Pinpoint the cell where the given text exists, returning its (x, y) midpoint coordinate. 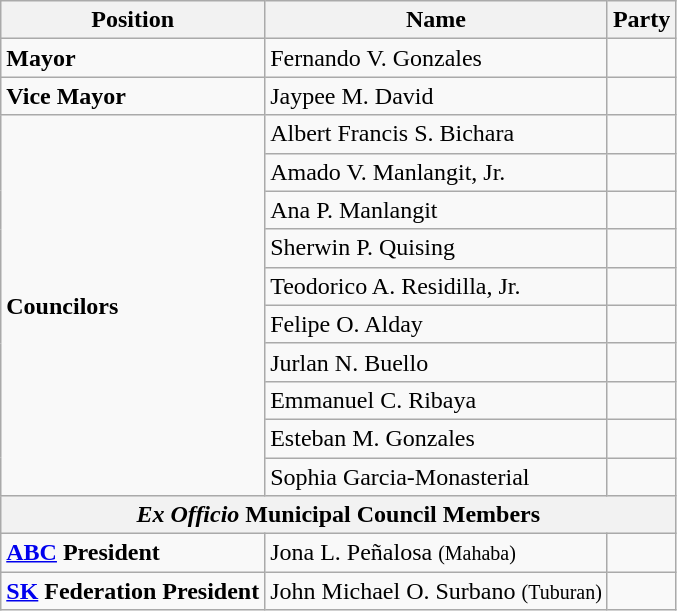
SK Federation President (133, 591)
Amado V. Manlangit, Jr. (436, 172)
Ana P. Manlangit (436, 210)
Position (133, 20)
Esteban M. Gonzales (436, 438)
Jona L. Peñalosa (Mahaba) (436, 553)
Teodorico A. Residilla, Jr. (436, 286)
John Michael O. Surbano (Tuburan) (436, 591)
Councilors (133, 306)
Sophia Garcia-Monasterial (436, 477)
Mayor (133, 58)
Jurlan N. Buello (436, 362)
Albert Francis S. Bichara (436, 134)
Party (641, 20)
ABC President (133, 553)
Fernando V. Gonzales (436, 58)
Jaypee M. David (436, 96)
Name (436, 20)
Felipe O. Alday (436, 324)
Sherwin P. Quising (436, 248)
Emmanuel C. Ribaya (436, 400)
Vice Mayor (133, 96)
Ex Officio Municipal Council Members (338, 515)
